Find where the given text appears and provide that cell's center as (X, Y) coordinate. 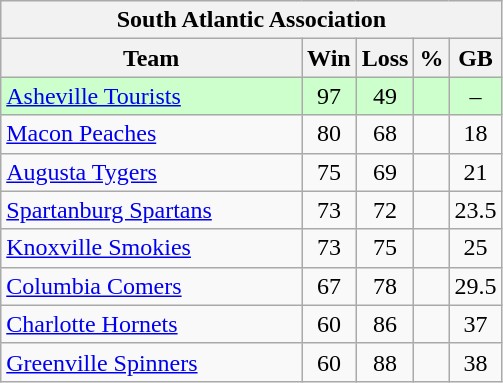
49 (385, 96)
Charlotte Hornets (152, 324)
Knoxville Smokies (152, 248)
Win (330, 58)
67 (330, 286)
29.5 (476, 286)
GB (476, 58)
25 (476, 248)
Augusta Tygers (152, 172)
Macon Peaches (152, 134)
Team (152, 58)
Greenville Spinners (152, 362)
86 (385, 324)
72 (385, 210)
38 (476, 362)
88 (385, 362)
21 (476, 172)
69 (385, 172)
18 (476, 134)
Loss (385, 58)
37 (476, 324)
23.5 (476, 210)
– (476, 96)
97 (330, 96)
68 (385, 134)
80 (330, 134)
78 (385, 286)
Columbia Comers (152, 286)
% (432, 58)
Asheville Tourists (152, 96)
South Atlantic Association (252, 20)
Spartanburg Spartans (152, 210)
